Return the (x, y) coordinate for the center point of the cell that contains the specified text.  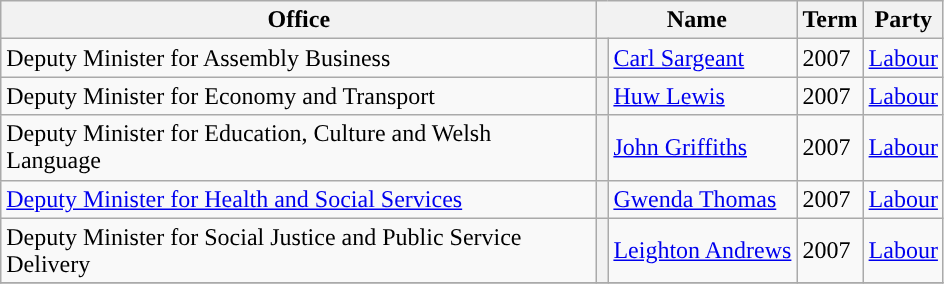
Deputy Minister for Economy and Transport (299, 96)
Deputy Minister for Education, Culture and Welsh Language (299, 148)
Term (830, 20)
Deputy Minister for Social Justice and Public Service Delivery (299, 250)
Leighton Andrews (702, 250)
Deputy Minister for Assembly Business (299, 58)
Carl Sargeant (702, 58)
Office (299, 20)
Huw Lewis (702, 96)
John Griffiths (702, 148)
Party (903, 20)
Gwenda Thomas (702, 199)
Deputy Minister for Health and Social Services (299, 199)
Name (697, 20)
